Output the [X, Y] coordinate of the center of the cell containing the given text.  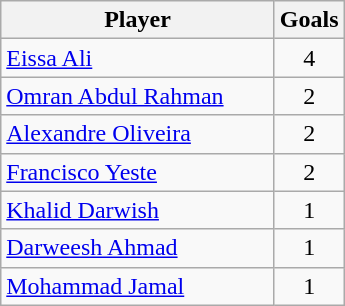
Omran Abdul Rahman [138, 96]
Francisco Yeste [138, 172]
Darweesh Ahmad [138, 248]
Eissa Ali [138, 58]
Khalid Darwish [138, 210]
Player [138, 20]
Mohammad Jamal [138, 286]
4 [309, 58]
Alexandre Oliveira [138, 134]
Goals [309, 20]
